For the text-containing cell, return its midpoint in (x, y) coordinate format. 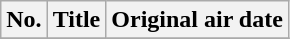
No. (24, 20)
Original air date (198, 20)
Title (76, 20)
